Find where the given text appears and provide that cell's center as [X, Y] coordinate. 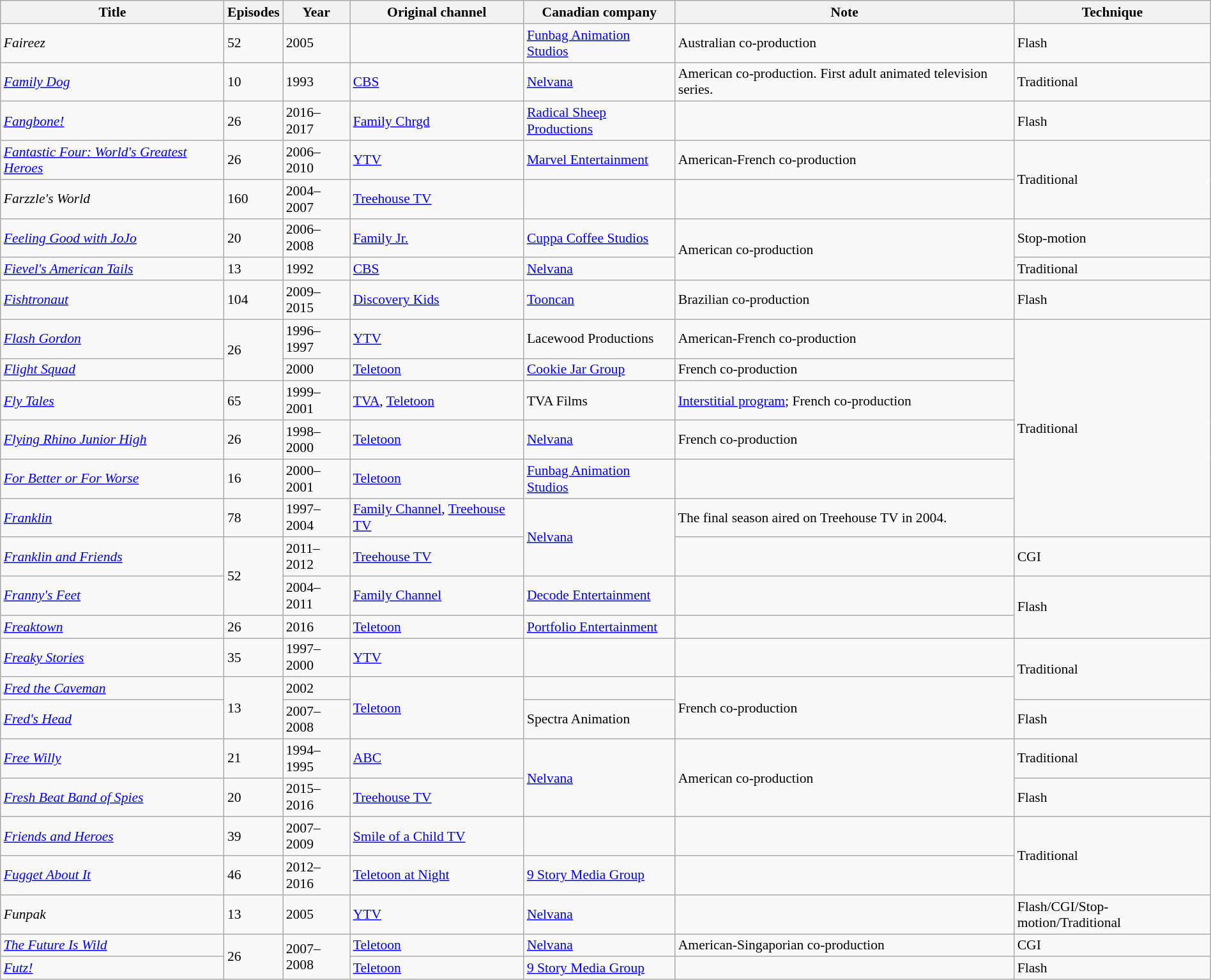
Faireez [112, 43]
Family Jr. [437, 237]
Original channel [437, 12]
Freaktown [112, 627]
2000–2001 [317, 479]
2004–2011 [317, 596]
1992 [317, 269]
Flash Gordon [112, 338]
Free Willy [112, 758]
Smile of a Child TV [437, 836]
Flash/CGI/Stop-motion/Traditional [1113, 914]
Lacewood Productions [599, 338]
78 [254, 517]
2006–2008 [317, 237]
The Future Is Wild [112, 946]
Fishtronaut [112, 300]
2007–2009 [317, 836]
Fievel's American Tails [112, 269]
Brazilian co-production [844, 300]
21 [254, 758]
Franklin and Friends [112, 557]
1997–2000 [317, 658]
Friends and Heroes [112, 836]
1993 [317, 82]
Franny's Feet [112, 596]
35 [254, 658]
160 [254, 199]
Fred the Caveman [112, 689]
Marvel Entertainment [599, 160]
2006–2010 [317, 160]
1994–1995 [317, 758]
Cookie Jar Group [599, 370]
2000 [317, 370]
Fred's Head [112, 719]
2015–2016 [317, 797]
Stop-motion [1113, 237]
Australian co-production [844, 43]
Fantastic Four: World's Greatest Heroes [112, 160]
2016 [317, 627]
Discovery Kids [437, 300]
Flying Rhino Junior High [112, 439]
TVA Films [599, 401]
2011–2012 [317, 557]
2009–2015 [317, 300]
Portfolio Entertainment [599, 627]
For Better or For Worse [112, 479]
39 [254, 836]
2002 [317, 689]
104 [254, 300]
TVA, Teletoon [437, 401]
Family Chrgd [437, 121]
1999–2001 [317, 401]
American-Singaporian co-production [844, 946]
Note [844, 12]
Flight Squad [112, 370]
46 [254, 876]
Futz! [112, 969]
American co-production. First adult animated television series. [844, 82]
Franklin [112, 517]
The final season aired on Treehouse TV in 2004. [844, 517]
2016–2017 [317, 121]
Technique [1113, 12]
Interstitial program; French co-production [844, 401]
Feeling Good with JoJo [112, 237]
65 [254, 401]
Fly Tales [112, 401]
Canadian company [599, 12]
Family Channel, Treehouse TV [437, 517]
Year [317, 12]
Title [112, 12]
Radical Sheep Productions [599, 121]
Farzzle's World [112, 199]
Family Channel [437, 596]
Episodes [254, 12]
Fresh Beat Band of Spies [112, 797]
Family Dog [112, 82]
Fangbone! [112, 121]
Fugget About It [112, 876]
2004–2007 [317, 199]
Teletoon at Night [437, 876]
16 [254, 479]
1997–2004 [317, 517]
2012–2016 [317, 876]
Cuppa Coffee Studios [599, 237]
Decode Entertainment [599, 596]
1998–2000 [317, 439]
Spectra Animation [599, 719]
Funpak [112, 914]
10 [254, 82]
1996–1997 [317, 338]
ABC [437, 758]
Freaky Stories [112, 658]
Tooncan [599, 300]
